For the text-containing cell, return its midpoint in (X, Y) coordinate format. 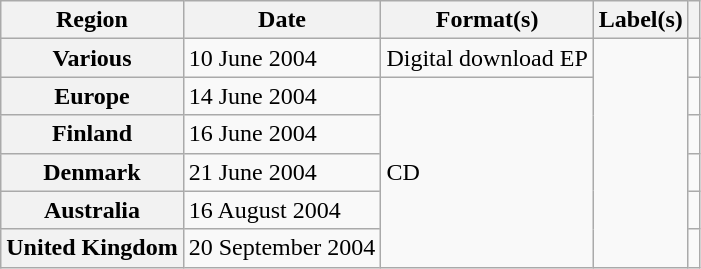
16 August 2004 (282, 210)
16 June 2004 (282, 134)
CD (487, 172)
Denmark (92, 172)
Australia (92, 210)
20 September 2004 (282, 248)
Format(s) (487, 20)
21 June 2004 (282, 172)
Various (92, 58)
10 June 2004 (282, 58)
Finland (92, 134)
Digital download EP (487, 58)
Date (282, 20)
Label(s) (640, 20)
United Kingdom (92, 248)
Region (92, 20)
Europe (92, 96)
14 June 2004 (282, 96)
